Return the [x, y] coordinate for the center point of the cell that contains the specified text.  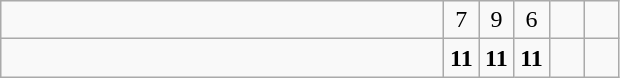
6 [532, 20]
9 [496, 20]
7 [462, 20]
